Identify which cell holds the provided text, then report its [X, Y] central coordinate. 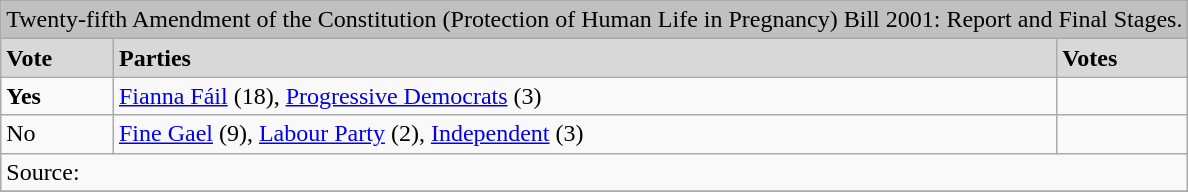
Votes [1122, 58]
Fianna Fáil (18), Progressive Democrats (3) [584, 96]
No [58, 134]
Yes [58, 96]
Twenty-fifth Amendment of the Constitution (Protection of Human Life in Pregnancy) Bill 2001: Report and Final Stages. [594, 20]
Vote [58, 58]
Fine Gael (9), Labour Party (2), Independent (3) [584, 134]
Parties [584, 58]
Source: [594, 172]
